Pinpoint the cell where the given text exists, returning its (x, y) midpoint coordinate. 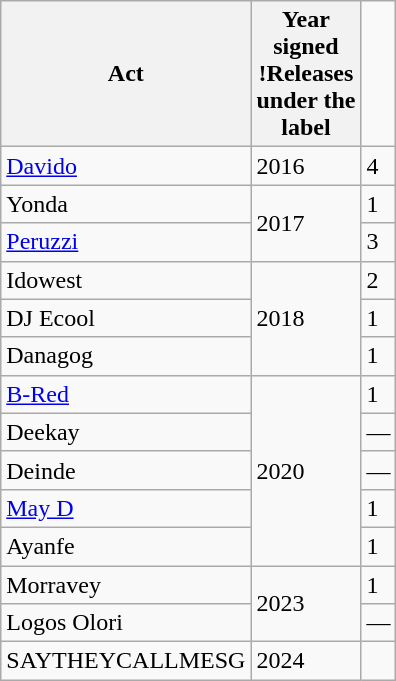
2023 (306, 604)
Danagog (126, 356)
Logos Olori (126, 623)
2017 (306, 223)
Deekay (126, 432)
Act (126, 74)
2 (378, 280)
Yonda (126, 204)
Davido (126, 166)
B-Red (126, 394)
Ayanfe (126, 546)
SAYTHEYCALLMESG (126, 661)
Year signed!Releases under the label (306, 74)
DJ Ecool (126, 318)
Deinde (126, 470)
2016 (306, 166)
Peruzzi (126, 242)
May D (126, 508)
2024 (306, 661)
4 (378, 166)
Idowest (126, 280)
2018 (306, 318)
3 (378, 242)
Morravey (126, 585)
2020 (306, 470)
